Extract the [X, Y] coordinate from the center of the cell holding the provided text.  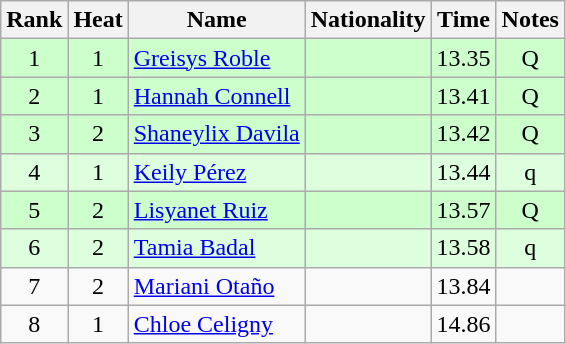
4 [34, 172]
13.35 [464, 58]
13.41 [464, 96]
Greisys Roble [216, 58]
Tamia Badal [216, 248]
Hannah Connell [216, 96]
Mariani Otaño [216, 286]
Notes [530, 20]
Lisyanet Ruiz [216, 210]
13.44 [464, 172]
Name [216, 20]
13.84 [464, 286]
13.58 [464, 248]
Nationality [368, 20]
Chloe Celigny [216, 324]
5 [34, 210]
Shaneylix Davila [216, 134]
Rank [34, 20]
13.57 [464, 210]
Time [464, 20]
14.86 [464, 324]
7 [34, 286]
Keily Pérez [216, 172]
Heat [98, 20]
8 [34, 324]
6 [34, 248]
13.42 [464, 134]
3 [34, 134]
